Determine the (X, Y) coordinate at the center of the cell enclosing the given text.  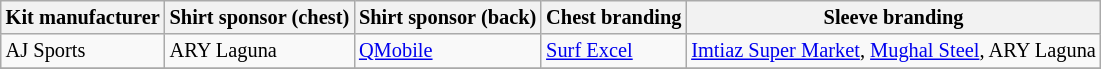
QMobile (448, 51)
Sleeve branding (893, 17)
Shirt sponsor (chest) (260, 17)
Surf Excel (614, 51)
Kit manufacturer (83, 17)
ARY Laguna (260, 51)
Chest branding (614, 17)
Imtiaz Super Market, Mughal Steel, ARY Laguna (893, 51)
AJ Sports (83, 51)
Shirt sponsor (back) (448, 17)
